From the cell containing the given text, extract its center point as [X, Y] coordinate. 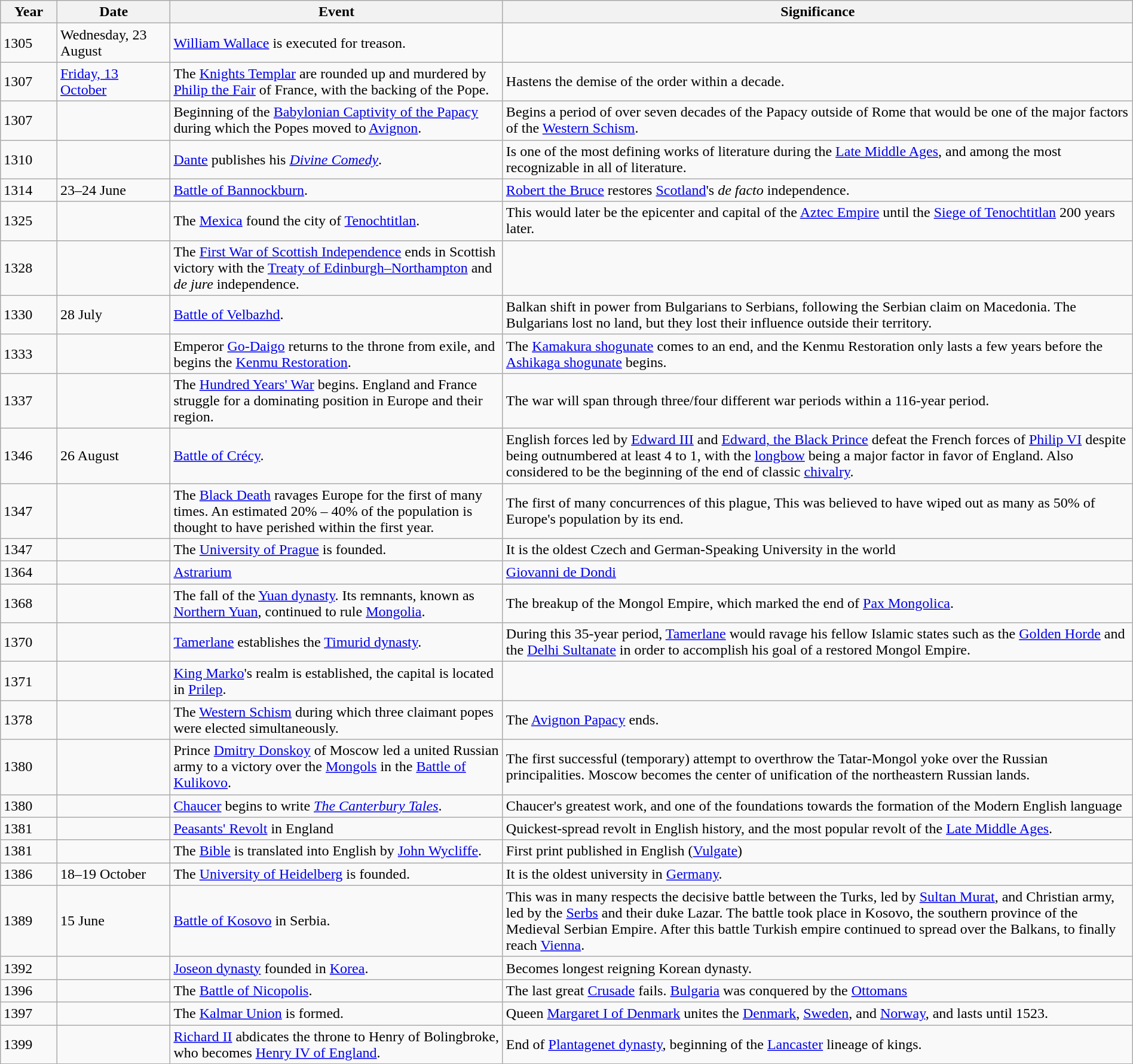
Event [336, 12]
Peasants' Revolt in England [336, 828]
King Marko's realm is established, the capital is located in Prilep. [336, 681]
The Bible is translated into English by John Wycliffe. [336, 851]
Battle of Velbazhd. [336, 314]
Emperor Go-Daigo returns to the throne from exile, and begins the Kenmu Restoration. [336, 354]
Richard II abdicates the throne to Henry of Bolingbroke, who becomes Henry IV of England. [336, 1044]
The fall of the Yuan dynasty. Its remnants, known as Northern Yuan, continued to rule Mongolia. [336, 604]
Chaucer begins to write The Canterbury Tales. [336, 806]
The University of Heidelberg is founded. [336, 874]
Queen Margaret I of Denmark unites the Denmark, Sweden, and Norway, and lasts until 1523. [817, 1013]
1378 [29, 720]
Beginning of the Babylonian Captivity of the Papacy during which the Popes moved to Avignon. [336, 121]
The First War of Scottish Independence ends in Scottish victory with the Treaty of Edinburgh–Northampton and de jure independence. [336, 268]
1330 [29, 314]
It is the oldest university in Germany. [817, 874]
1328 [29, 268]
This would later be the epicenter and capital of the Aztec Empire until the Siege of Tenochtitlan 200 years later. [817, 221]
Tamerlane establishes the Timurid dynasty. [336, 642]
1399 [29, 1044]
The first of many concurrences of this plague, This was believed to have wiped out as many as 50% of Europe's population by its end. [817, 510]
Becomes longest reigning Korean dynasty. [817, 968]
The Hundred Years' War begins. England and France struggle for a dominating position in Europe and their region. [336, 400]
The war will span through three/four different war periods within a 116-year period. [817, 400]
1333 [29, 354]
Is one of the most defining works of literature during the Late Middle Ages, and among the most recognizable in all of literature. [817, 159]
Prince Dmitry Donskoy of Moscow led a united Russian army to a victory over the Mongols in the Battle of Kulikovo. [336, 767]
Significance [817, 12]
The last great Crusade fails. Bulgaria was conquered by the Ottomans [817, 990]
Battle of Bannockburn. [336, 190]
Quickest-spread revolt in English history, and the most popular revolt of the Late Middle Ages. [817, 828]
1314 [29, 190]
1397 [29, 1013]
23–24 June [114, 190]
The breakup of the Mongol Empire, which marked the end of Pax Mongolica. [817, 604]
1386 [29, 874]
15 June [114, 921]
1346 [29, 455]
Begins a period of over seven decades of the Papacy outside of Rome that would be one of the major factors of the Western Schism. [817, 121]
The Kalmar Union is formed. [336, 1013]
1392 [29, 968]
1337 [29, 400]
Battle of Crécy. [336, 455]
Friday, 13 October [114, 81]
The Avignon Papacy ends. [817, 720]
1310 [29, 159]
The Mexica found the city of Tenochtitlan. [336, 221]
26 August [114, 455]
Joseon dynasty founded in Korea. [336, 968]
Date [114, 12]
Giovanni de Dondi [817, 573]
The University of Prague is founded. [336, 550]
1396 [29, 990]
End of Plantagenet dynasty, beginning of the Lancaster lineage of kings. [817, 1044]
1305 [29, 43]
The Knights Templar are rounded up and murdered by Philip the Fair of France, with the backing of the Pope. [336, 81]
The Kamakura shogunate comes to an end, and the Kenmu Restoration only lasts a few years before the Ashikaga shogunate begins. [817, 354]
18–19 October [114, 874]
First print published in English (Vulgate) [817, 851]
The Western Schism during which three claimant popes were elected simultaneously. [336, 720]
Chaucer's greatest work, and one of the foundations towards the formation of the Modern English language [817, 806]
Dante publishes his Divine Comedy. [336, 159]
Year [29, 12]
Battle of Kosovo in Serbia. [336, 921]
1364 [29, 573]
The Battle of Nicopolis. [336, 990]
1371 [29, 681]
1325 [29, 221]
1389 [29, 921]
William Wallace is executed for treason. [336, 43]
Robert the Bruce restores Scotland's de facto independence. [817, 190]
1370 [29, 642]
Wednesday, 23 August [114, 43]
1368 [29, 604]
Astrarium [336, 573]
Hastens the demise of the order within a decade. [817, 81]
28 July [114, 314]
It is the oldest Czech and German-Speaking University in the world [817, 550]
